Identify which cell holds the provided text, then report its [x, y] central coordinate. 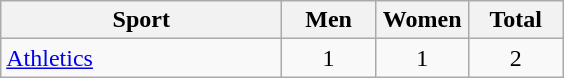
2 [516, 58]
Sport [142, 20]
Men [329, 20]
Athletics [142, 58]
Total [516, 20]
Women [422, 20]
